For the text-containing cell, return its midpoint in [X, Y] coordinate format. 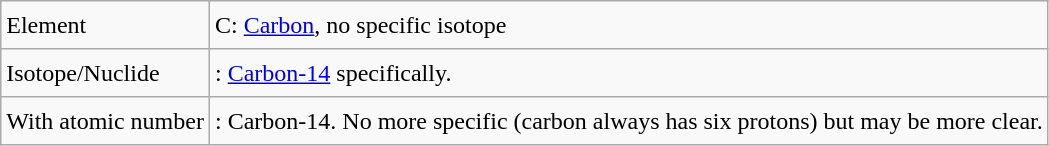
Element [106, 25]
: Carbon-14. No more specific (carbon always has six protons) but may be more clear. [628, 121]
C: Carbon, no specific isotope [628, 25]
With atomic number [106, 121]
Isotope/Nuclide [106, 73]
: Carbon-14 specifically. [628, 73]
